For the text-containing cell, return its midpoint in [x, y] coordinate format. 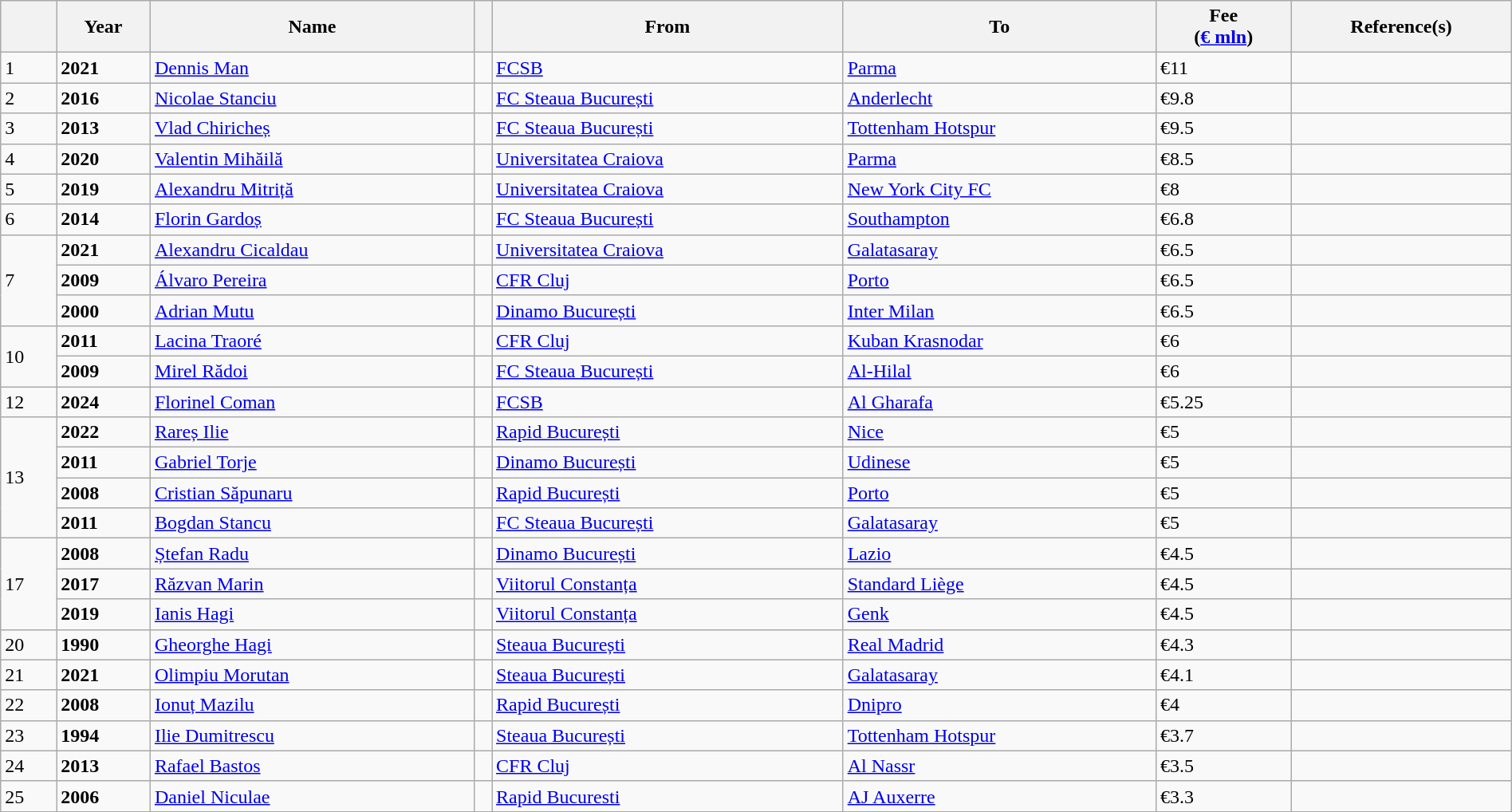
Florinel Coman [312, 401]
Vlad Chiricheș [312, 128]
13 [29, 478]
Alexandru Mitriță [312, 189]
Valentin Mihăilă [312, 159]
€3.5 [1223, 766]
Udinese [999, 463]
€4.3 [1223, 644]
Al-Hilal [999, 371]
€5.25 [1223, 401]
2014 [104, 219]
Ștefan Radu [312, 554]
2000 [104, 310]
2024 [104, 401]
Al Nassr [999, 766]
17 [29, 584]
Ionuț Mazilu [312, 705]
Standard Liège [999, 584]
Daniel Niculae [312, 796]
Al Gharafa [999, 401]
1994 [104, 735]
Dennis Man [312, 68]
Adrian Mutu [312, 310]
Alexandru Cicaldau [312, 250]
5 [29, 189]
Bogdan Stancu [312, 523]
22 [29, 705]
Gabriel Torje [312, 463]
Kuban Krasnodar [999, 341]
2 [29, 98]
Southampton [999, 219]
Anderlecht [999, 98]
3 [29, 128]
Ianis Hagi [312, 614]
Inter Milan [999, 310]
Rapid Bucuresti [668, 796]
23 [29, 735]
Genk [999, 614]
Year [104, 27]
Răzvan Marin [312, 584]
Real Madrid [999, 644]
Dnipro [999, 705]
Lacina Traoré [312, 341]
New York City FC [999, 189]
Cristian Săpunaru [312, 493]
€9.8 [1223, 98]
20 [29, 644]
21 [29, 675]
€4 [1223, 705]
12 [29, 401]
Rafael Bastos [312, 766]
Mirel Rădoi [312, 371]
€3.3 [1223, 796]
To [999, 27]
Nice [999, 432]
4 [29, 159]
7 [29, 280]
Reference(s) [1401, 27]
€6.8 [1223, 219]
Lazio [999, 554]
AJ Auxerre [999, 796]
2022 [104, 432]
Gheorghe Hagi [312, 644]
€8 [1223, 189]
24 [29, 766]
Ilie Dumitrescu [312, 735]
Name [312, 27]
Olimpiu Morutan [312, 675]
25 [29, 796]
From [668, 27]
Rareș Ilie [312, 432]
2006 [104, 796]
Florin Gardoș [312, 219]
2016 [104, 98]
1990 [104, 644]
€11 [1223, 68]
Nicolae Stanciu [312, 98]
2017 [104, 584]
2020 [104, 159]
€3.7 [1223, 735]
€9.5 [1223, 128]
Fee(€ mln) [1223, 27]
€4.1 [1223, 675]
€8.5 [1223, 159]
1 [29, 68]
10 [29, 356]
Álvaro Pereira [312, 280]
6 [29, 219]
